For the text-containing cell, return its midpoint in (X, Y) coordinate format. 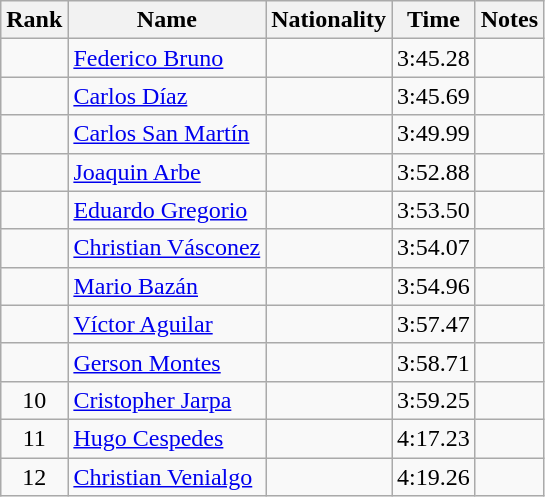
3:45.69 (434, 96)
3:57.47 (434, 324)
3:59.25 (434, 400)
Christian Venialgo (167, 477)
3:54.07 (434, 248)
3:58.71 (434, 362)
12 (34, 477)
Rank (34, 20)
3:49.99 (434, 134)
Joaquin Arbe (167, 172)
Hugo Cespedes (167, 438)
Federico Bruno (167, 58)
Cristopher Jarpa (167, 400)
3:45.28 (434, 58)
3:52.88 (434, 172)
Christian Vásconez (167, 248)
4:19.26 (434, 477)
Carlos Díaz (167, 96)
10 (34, 400)
Name (167, 20)
Carlos San Martín (167, 134)
Mario Bazán (167, 286)
Eduardo Gregorio (167, 210)
Time (434, 20)
3:53.50 (434, 210)
Gerson Montes (167, 362)
3:54.96 (434, 286)
4:17.23 (434, 438)
Nationality (329, 20)
Víctor Aguilar (167, 324)
11 (34, 438)
Notes (509, 20)
